Extract the [X, Y] coordinate from the center of the cell holding the provided text.  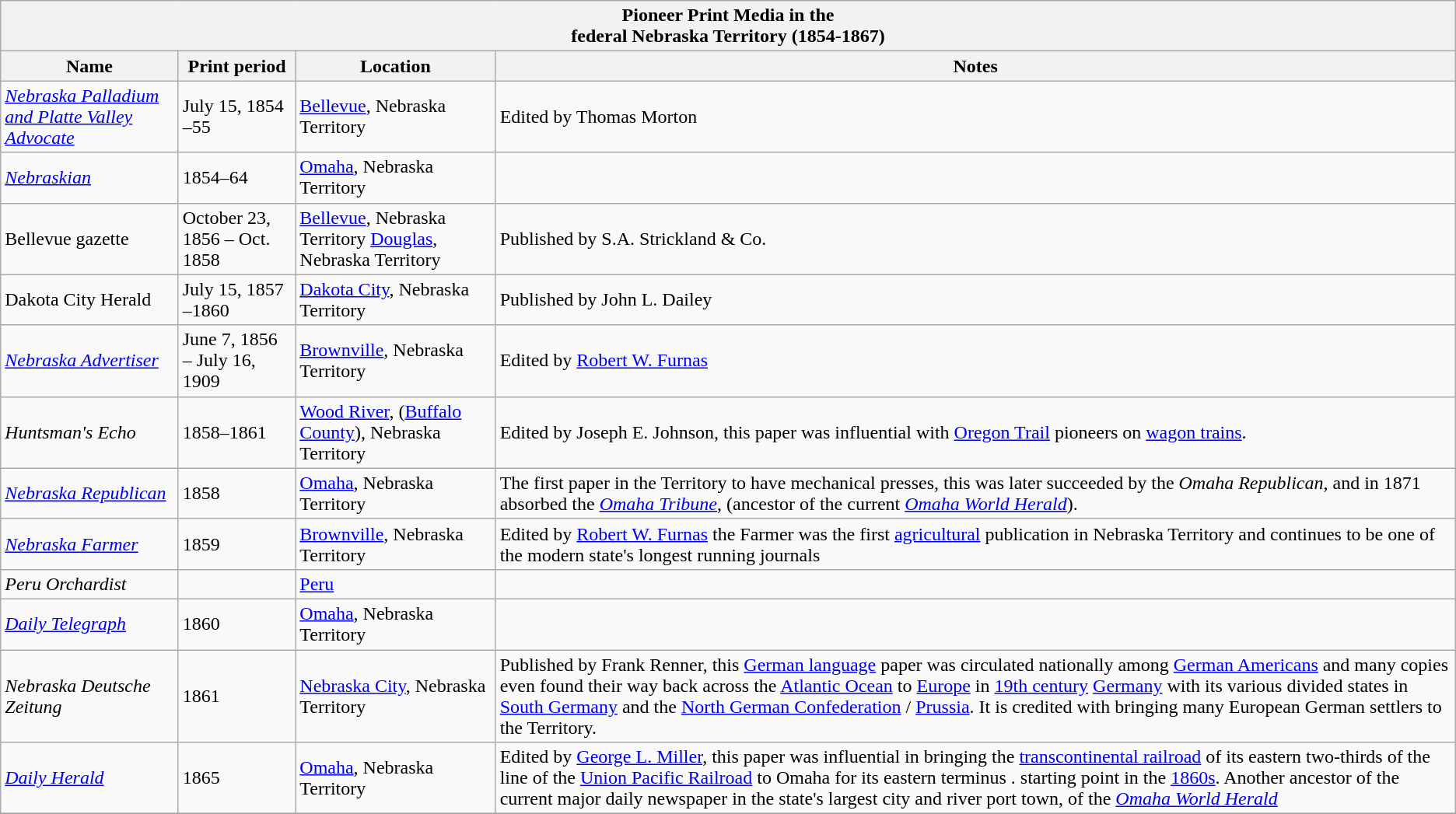
October 23, 1856 – Oct. 1858 [236, 239]
1854–64 [236, 177]
Edited by Thomas Morton [975, 117]
Nebraskian [89, 177]
Edited by Joseph E. Johnson, this paper was influential with Oregon Trail pioneers on wagon trains. [975, 432]
Peru Orchardist [89, 584]
Nebraska Advertiser [89, 361]
1860 [236, 624]
Nebraska Palladium and Platte Valley Advocate [89, 117]
Daily Herald [89, 778]
Bellevue, Nebraska Territory Douglas, Nebraska Territory [395, 239]
Published by S.A. Strickland & Co. [975, 239]
Dakota City Herald [89, 300]
Pioneer Print Media in thefederal Nebraska Territory (1854-1867) [728, 26]
Nebraska Republican [89, 493]
Name [89, 66]
1858–1861 [236, 432]
Bellevue gazette [89, 239]
1865 [236, 778]
Notes [975, 66]
Wood River, (Buffalo County), Nebraska Territory [395, 432]
Bellevue, Nebraska Territory [395, 117]
Huntsman's Echo [89, 432]
Nebraska Farmer [89, 544]
Peru [395, 584]
July 15, 1857 –1860 [236, 300]
Print period [236, 66]
Daily Telegraph [89, 624]
Nebraska City, Nebraska Territory [395, 697]
Edited by Robert W. Furnas [975, 361]
1859 [236, 544]
Location [395, 66]
Nebraska Deutsche Zeitung [89, 697]
July 15, 1854 –55 [236, 117]
Dakota City, Nebraska Territory [395, 300]
June 7, 1856 – July 16, 1909 [236, 361]
1858 [236, 493]
1861 [236, 697]
Published by John L. Dailey [975, 300]
